Detect which cell encompasses the target text, then output its [x, y] center coordinate. 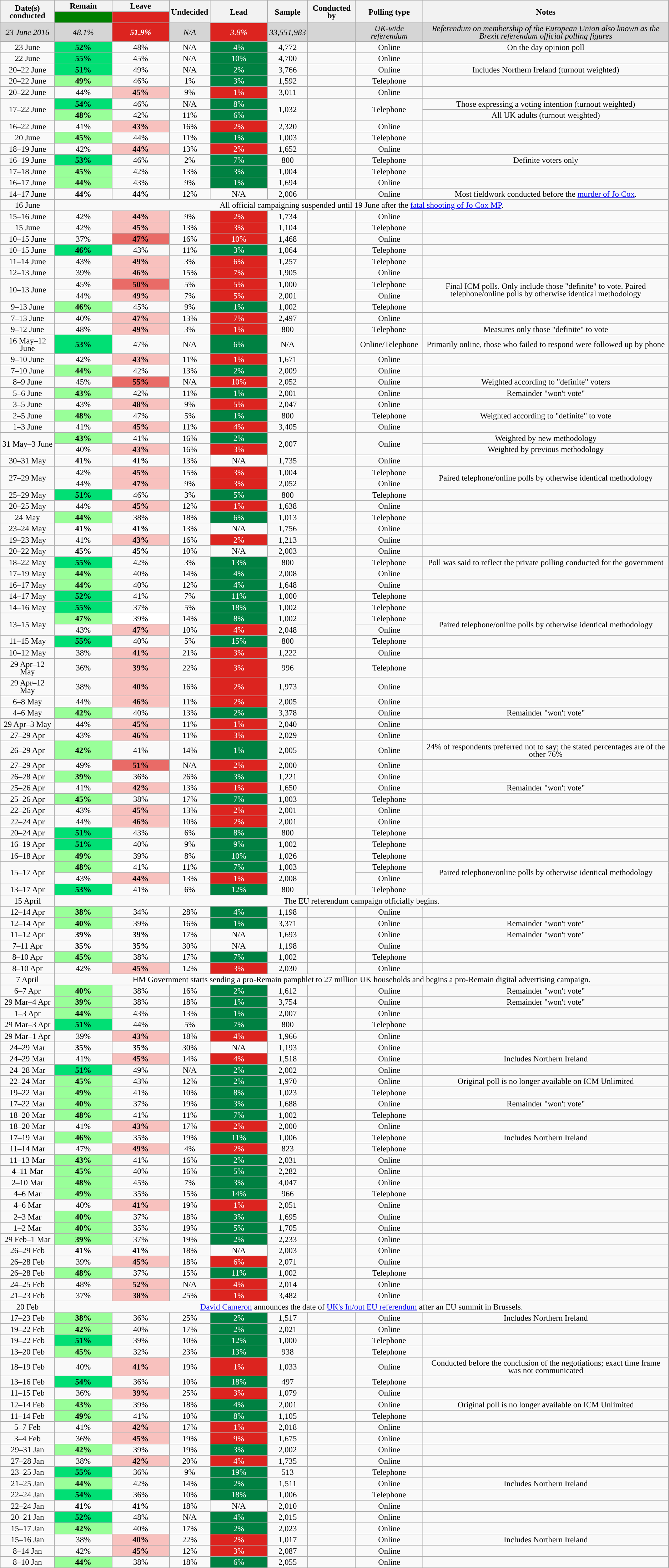
1,013 [288, 517]
Final ICM polls. Only include those "definite" to vote. Paired telephone/online polls by otherwise identical methodology [546, 290]
7 April [27, 980]
5–7 Feb [27, 1427]
34% [141, 912]
6–7 Apr [27, 991]
22–24 Apr [27, 822]
11–15 May [27, 642]
1,468 [288, 239]
3,011 [288, 92]
30–31 May [27, 461]
996 [288, 668]
20 Feb [27, 1307]
9–13 June [27, 307]
27–29 May [27, 478]
4,047 [288, 1183]
29 Mar–4 Apr [27, 1002]
3,482 [288, 1296]
23 June 2016 [27, 32]
1,033 [288, 1367]
Conducted before the conclusion of the negotiations; exact time frame was not communicated [546, 1367]
16–19 Apr [27, 844]
513 [288, 1472]
2,233 [288, 1239]
Remain [84, 6]
13–15 May [27, 624]
1,671 [288, 360]
3–4 Feb [27, 1438]
17–22 June [27, 109]
2–3 Mar [27, 1217]
1,705 [288, 1228]
2–10 Mar [27, 1183]
Online/Telephone [389, 344]
14–16 May [27, 608]
17–23 Feb [27, 1318]
David Cameron announces the date of UK's In/out EU referendum after an EU summit in Brussels. [362, 1307]
1,905 [288, 273]
7–11 Apr [27, 946]
15 April [27, 901]
2,071 [288, 1262]
20% [190, 1461]
26% [190, 777]
938 [288, 1352]
21% [190, 653]
4–11 Mar [27, 1171]
16 May–12 June [27, 344]
3,754 [288, 1002]
1–2 Mar [27, 1228]
2,029 [288, 735]
12–13 June [27, 273]
29 Apr–3 May [27, 724]
1,652 [288, 149]
1,650 [288, 788]
19–23 May [27, 540]
2,009 [288, 371]
15–16 Jan [27, 1540]
1,257 [288, 262]
8–9 June [27, 382]
1,694 [288, 183]
Leave [141, 6]
23 June [27, 47]
33,551,983 [288, 32]
23% [190, 1352]
1,023 [288, 1092]
24 May [27, 517]
14–17 June [27, 194]
1,517 [288, 1318]
1,734 [288, 217]
17–18 June [27, 171]
24–28 Mar [27, 1070]
1,675 [288, 1438]
Measures only those "definite" to vote [546, 330]
26–28 Apr [27, 777]
15–17 Apr [27, 873]
2,055 [288, 1562]
29 Mar–1 Apr [27, 1036]
Most fieldwork conducted before the murder of Jo Cox. [546, 194]
2,030 [288, 969]
9–10 June [27, 360]
21–23 Feb [27, 1296]
1,193 [288, 1047]
2,023 [288, 1529]
20–21 Jan [27, 1517]
1,221 [288, 777]
26–29 Feb [27, 1250]
7–10 June [27, 371]
1,693 [288, 935]
15–16 June [27, 217]
2,018 [288, 1427]
1,973 [288, 686]
1,695 [288, 1217]
1,511 [288, 1483]
19–22 Mar [27, 1092]
3,405 [288, 427]
1,612 [288, 991]
10–13 June [27, 290]
16 June [27, 205]
31 May–3 June [27, 444]
Referendum on membership of the European Union also known as the Brexit referendum official polling figures [546, 32]
23–25 Jan [27, 1472]
16–19 June [27, 160]
24–25 Feb [27, 1284]
Weighted by new methodology [546, 438]
823 [288, 1149]
Sample [288, 11]
2,010 [288, 1506]
2–5 June [27, 416]
16–22 June [27, 126]
Weighted by previous methodology [546, 450]
1–3 Apr [27, 1014]
1,213 [288, 540]
2,047 [288, 404]
13–20 Feb [27, 1352]
4–6 May [27, 713]
23–24 May [27, 529]
21–25 Jan [27, 1483]
26–29 Apr [27, 750]
2,048 [288, 630]
UK-wide referendum [389, 32]
1,032 [288, 109]
1,064 [288, 250]
15 June [27, 228]
2,031 [288, 1160]
The EU referendum campaign officially begins. [362, 901]
11–14 Mar [27, 1149]
27–28 Jan [27, 1461]
Lead [239, 11]
13–17 Apr [27, 889]
11–15 Feb [27, 1393]
1,518 [288, 1059]
17–19 Mar [27, 1138]
Notes [546, 11]
14–17 May [27, 596]
1,592 [288, 81]
2,014 [288, 1284]
20 June [27, 137]
1,222 [288, 653]
5–6 June [27, 393]
Includes Northern Ireland (turnout weighted) [546, 70]
1,026 [288, 856]
32% [141, 1352]
Undecided [190, 11]
Weighted according to "definite" voters [546, 382]
3,371 [288, 923]
15–17 Jan [27, 1529]
Polling type [389, 11]
28% [190, 912]
Those expressing a voting intention (turnout weighted) [546, 104]
2,497 [288, 318]
16–18 Apr [27, 856]
3,766 [288, 70]
24% of respondents preferred not to say; the stated percentages are of the other 76% [546, 750]
1,105 [288, 1416]
1,756 [288, 529]
1,966 [288, 1036]
Definite voters only [546, 160]
18–22 May [27, 562]
2,320 [288, 126]
966 [288, 1194]
1,104 [288, 228]
29 Feb–1 Mar [27, 1239]
2,015 [288, 1517]
1,688 [288, 1104]
22 June [27, 59]
HM Government starts sending a pro-Remain pamphlet to 27 million UK households and begins a pro-Remain digital advertising campaign. [362, 980]
20–22 May [27, 551]
10–12 May [27, 653]
Poll was said to reflect the private polling conducted for the government [546, 562]
2,282 [288, 1171]
11–12 Apr [27, 935]
1,079 [288, 1393]
1,638 [288, 506]
17–22 Mar [27, 1104]
8–14 Jan [27, 1551]
2,040 [288, 724]
2,021 [288, 1330]
12–14 Feb [27, 1404]
6–8 May [27, 702]
4,700 [288, 59]
7–13 June [27, 318]
1,648 [288, 585]
29 Mar–3 Apr [27, 1025]
20–24 Apr [27, 833]
16–17 June [27, 183]
On the day opinion poll [546, 47]
Date(s) conducted [27, 11]
50% [141, 284]
1,970 [288, 1081]
Conducted by [331, 11]
18–19 Feb [27, 1367]
2,006 [288, 194]
3,378 [288, 713]
17–19 May [27, 574]
18–19 June [27, 149]
48.1% [84, 32]
16–17 May [27, 585]
4,772 [288, 47]
1,017 [288, 1540]
11–14 June [27, 262]
20–25 May [27, 506]
22–26 Apr [27, 810]
51.9% [141, 32]
Primarily online, those who failed to respond were followed up by phone [546, 344]
2,051 [288, 1205]
1–3 June [27, 427]
2,087 [288, 1551]
497 [288, 1382]
3–5 June [27, 404]
25–29 May [27, 495]
29–31 Jan [27, 1450]
Weighted according to "definite" to vote [546, 416]
8–10 Jan [27, 1562]
All official campaigning suspended until 19 June after the fatal shooting of Jo Cox MP. [362, 205]
11–13 Mar [27, 1160]
22–24 Mar [27, 1081]
3.8% [239, 32]
9–12 June [27, 330]
11–14 Feb [27, 1416]
13–16 Feb [27, 1382]
All UK adults (turnout weighted) [546, 115]
